Determine the [x, y] coordinate at the center of the cell enclosing the given text.  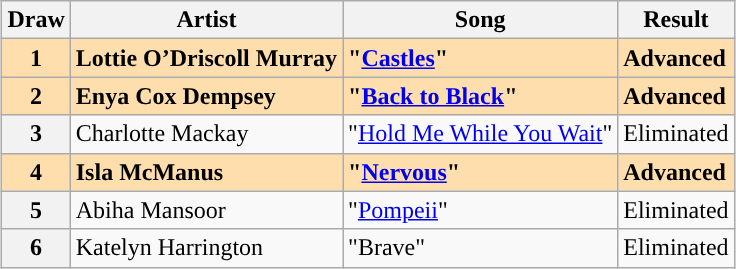
"Brave" [480, 248]
Charlotte Mackay [206, 134]
5 [36, 210]
3 [36, 134]
Isla McManus [206, 172]
Result [676, 20]
6 [36, 248]
4 [36, 172]
1 [36, 58]
2 [36, 96]
Draw [36, 20]
Abiha Mansoor [206, 210]
Artist [206, 20]
Enya Cox Dempsey [206, 96]
"Nervous" [480, 172]
"Back to Black" [480, 96]
"Pompeii" [480, 210]
Katelyn Harrington [206, 248]
Lottie O’Driscoll Murray [206, 58]
Song [480, 20]
"Castles" [480, 58]
"Hold Me While You Wait" [480, 134]
